Search for the cell housing the specified text and yield its [X, Y] center coordinate. 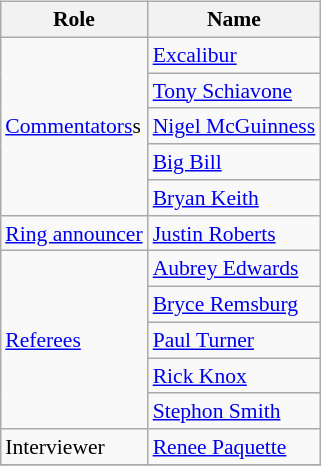
Bryce Remsburg [234, 305]
Tony Schiavone [234, 91]
Big Bill [234, 162]
Rick Knox [234, 376]
Aubrey Edwards [234, 269]
Ring announcer [74, 233]
Role [74, 20]
Stephon Smith [234, 411]
Name [234, 20]
Paul Turner [234, 340]
Nigel McGuinness [234, 126]
Excalibur [234, 55]
Renee Paquette [234, 447]
Justin Roberts [234, 233]
Commentatorss [74, 126]
Bryan Keith [234, 198]
Interviewer [74, 447]
Referees [74, 340]
